Find where the given text appears and provide that cell's center as (X, Y) coordinate. 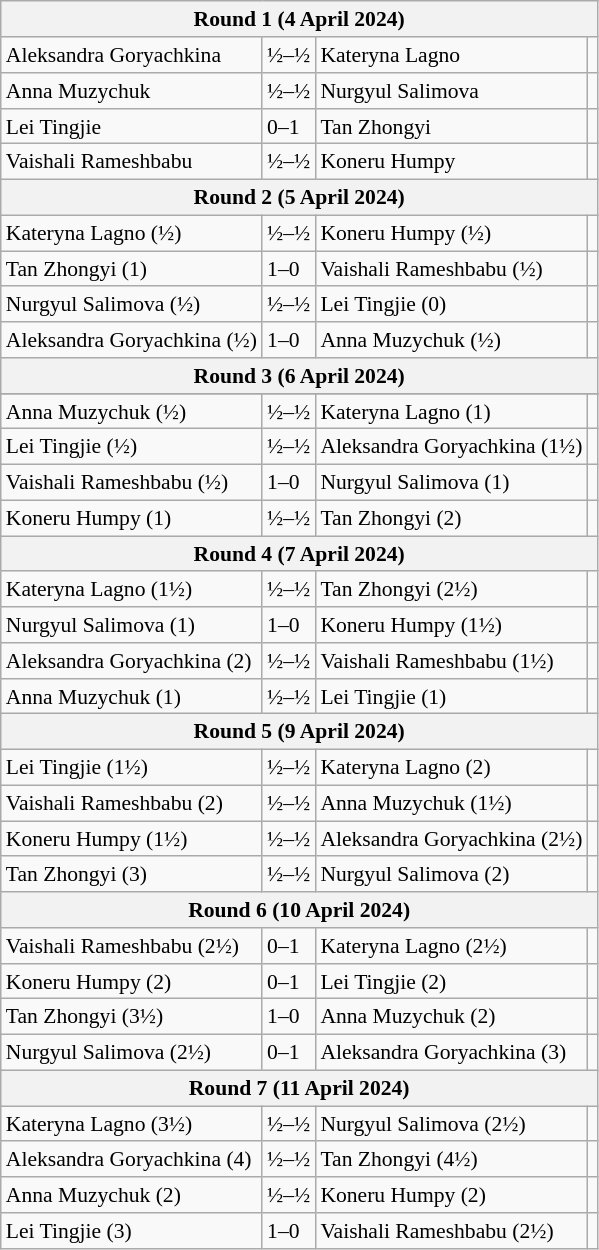
Kateryna Lagno (451, 55)
Anna Muzychuk (1½) (451, 803)
Kateryna Lagno (1) (451, 411)
Tan Zhongyi (3½) (132, 1017)
Lei Tingjie (2) (451, 981)
Nurgyul Salimova (2) (451, 874)
Vaishali Rameshbabu (1½) (451, 661)
Lei Tingjie (½) (132, 447)
Tan Zhongyi (2) (451, 518)
Tan Zhongyi (3) (132, 874)
Tan Zhongyi (2½) (451, 589)
Kateryna Lagno (2½) (451, 946)
Aleksandra Goryachkina (1½) (451, 447)
Tan Zhongyi (1) (132, 269)
Aleksandra Goryachkina (2) (132, 661)
Nurgyul Salimova (451, 91)
Kateryna Lagno (2) (451, 767)
Tan Zhongyi (4½) (451, 1159)
Tan Zhongyi (451, 126)
Vaishali Rameshbabu (132, 162)
Lei Tingjie (1) (451, 696)
Kateryna Lagno (3½) (132, 1124)
Round 2 (5 April 2024) (300, 197)
Aleksandra Goryachkina (3) (451, 1052)
Koneru Humpy (451, 162)
Round 3 (6 April 2024) (300, 376)
Koneru Humpy (½) (451, 233)
Kateryna Lagno (½) (132, 233)
Round 7 (11 April 2024) (300, 1088)
Nurgyul Salimova (½) (132, 304)
Anna Muzychuk (132, 91)
Lei Tingjie (3) (132, 1231)
Round 6 (10 April 2024) (300, 910)
Lei Tingjie (0) (451, 304)
Round 1 (4 April 2024) (300, 19)
Lei Tingjie (1½) (132, 767)
Koneru Humpy (1) (132, 518)
Aleksandra Goryachkina (4) (132, 1159)
Aleksandra Goryachkina (½) (132, 340)
Round 5 (9 April 2024) (300, 732)
Kateryna Lagno (1½) (132, 589)
Aleksandra Goryachkina (2½) (451, 839)
Round 4 (7 April 2024) (300, 554)
Aleksandra Goryachkina (132, 55)
Vaishali Rameshbabu (2) (132, 803)
Lei Tingjie (132, 126)
Anna Muzychuk (1) (132, 696)
